Return the [x, y] coordinate for the center point of the cell that contains the specified text.  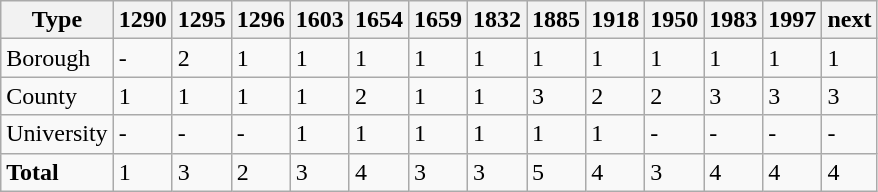
Type [57, 20]
1885 [556, 20]
1290 [142, 20]
1832 [498, 20]
University [57, 134]
1950 [674, 20]
Borough [57, 58]
1997 [792, 20]
1918 [616, 20]
1983 [734, 20]
1296 [260, 20]
1603 [320, 20]
County [57, 96]
1295 [202, 20]
next [850, 20]
Total [57, 172]
1659 [438, 20]
1654 [378, 20]
5 [556, 172]
